From the cell containing the given text, extract its center point as (x, y) coordinate. 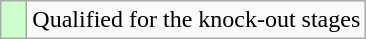
Qualified for the knock-out stages (196, 20)
